Pinpoint the cell where the given text exists, returning its [X, Y] midpoint coordinate. 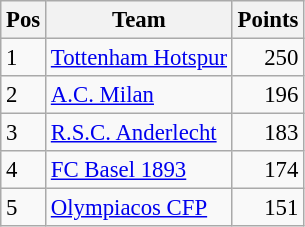
2 [24, 95]
4 [24, 170]
196 [268, 95]
5 [24, 208]
Olympiacos CFP [140, 208]
FC Basel 1893 [140, 170]
183 [268, 133]
3 [24, 133]
Team [140, 20]
1 [24, 58]
174 [268, 170]
Tottenham Hotspur [140, 58]
Pos [24, 20]
Points [268, 20]
151 [268, 208]
250 [268, 58]
A.C. Milan [140, 95]
R.S.C. Anderlecht [140, 133]
